Capture the cell that displays the provided text and extract its [x, y] central coordinate. 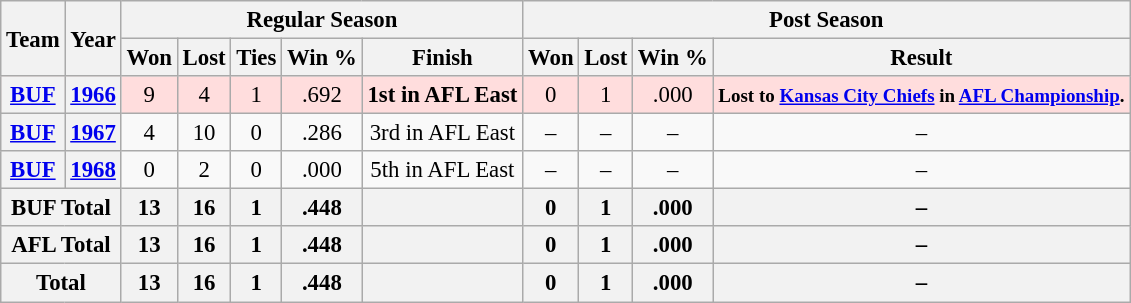
10 [204, 133]
Ties [256, 58]
.692 [322, 95]
1968 [93, 170]
.286 [322, 133]
1967 [93, 133]
Total [61, 283]
1966 [93, 95]
9 [149, 95]
Team [33, 38]
Lost to Kansas City Chiefs in AFL Championship. [922, 95]
Post Season [826, 20]
BUF Total [61, 208]
Finish [442, 58]
Year [93, 38]
1st in AFL East [442, 95]
Regular Season [322, 20]
2 [204, 170]
AFL Total [61, 245]
Result [922, 58]
5th in AFL East [442, 170]
3rd in AFL East [442, 133]
